Output the (X, Y) coordinate of the center of the cell containing the given text.  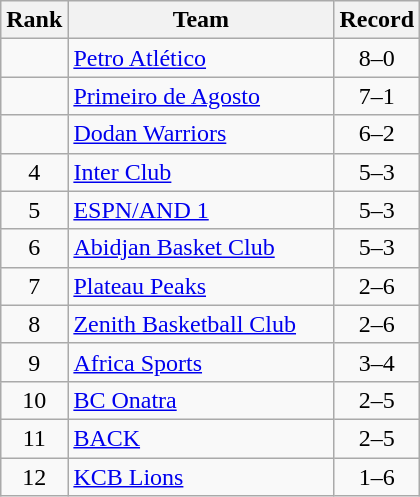
1–6 (377, 477)
10 (34, 400)
Dodan Warriors (201, 134)
Petro Atlético (201, 58)
11 (34, 438)
5 (34, 210)
Record (377, 20)
Rank (34, 20)
7 (34, 286)
Africa Sports (201, 362)
6–2 (377, 134)
3–4 (377, 362)
Inter Club (201, 172)
4 (34, 172)
BACK (201, 438)
ESPN/AND 1 (201, 210)
BC Onatra (201, 400)
Zenith Basketball Club (201, 324)
8–0 (377, 58)
Team (201, 20)
7–1 (377, 96)
Abidjan Basket Club (201, 248)
12 (34, 477)
Primeiro de Agosto (201, 96)
6 (34, 248)
Plateau Peaks (201, 286)
8 (34, 324)
KCB Lions (201, 477)
9 (34, 362)
